Capture the cell that displays the provided text and extract its (x, y) central coordinate. 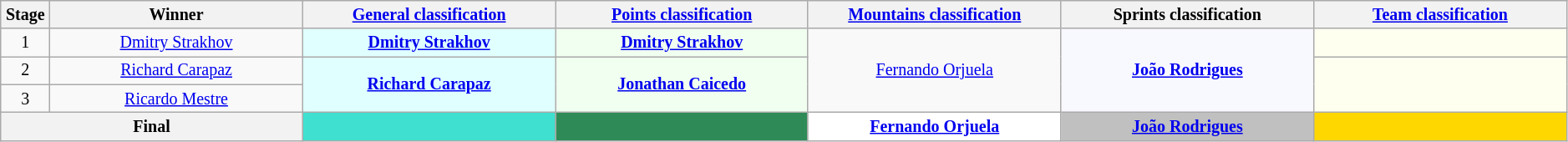
Winner (177, 15)
General classification (429, 15)
3 (25, 99)
1 (25, 43)
Sprints classification (1188, 15)
Points classification (682, 15)
Team classification (1440, 15)
Mountains classification (934, 15)
Final (152, 127)
Stage (25, 15)
Jonathan Caicedo (682, 85)
Ricardo Mestre (177, 99)
2 (25, 70)
